Scan for the cell matching the given text and deliver its [x, y] coordinate at center. 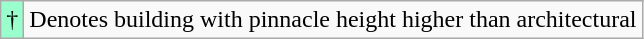
† [12, 20]
Denotes building with pinnacle height higher than architectural [333, 20]
